For the text-containing cell, return its midpoint in [X, Y] coordinate format. 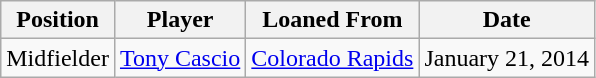
Position [58, 20]
Date [507, 20]
January 21, 2014 [507, 58]
Tony Cascio [180, 58]
Colorado Rapids [332, 58]
Loaned From [332, 20]
Midfielder [58, 58]
Player [180, 20]
